Capture the cell that displays the provided text and extract its (X, Y) central coordinate. 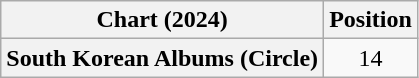
South Korean Albums (Circle) (162, 58)
14 (371, 58)
Position (371, 20)
Chart (2024) (162, 20)
